Extract the (X, Y) coordinate from the center of the cell holding the provided text.  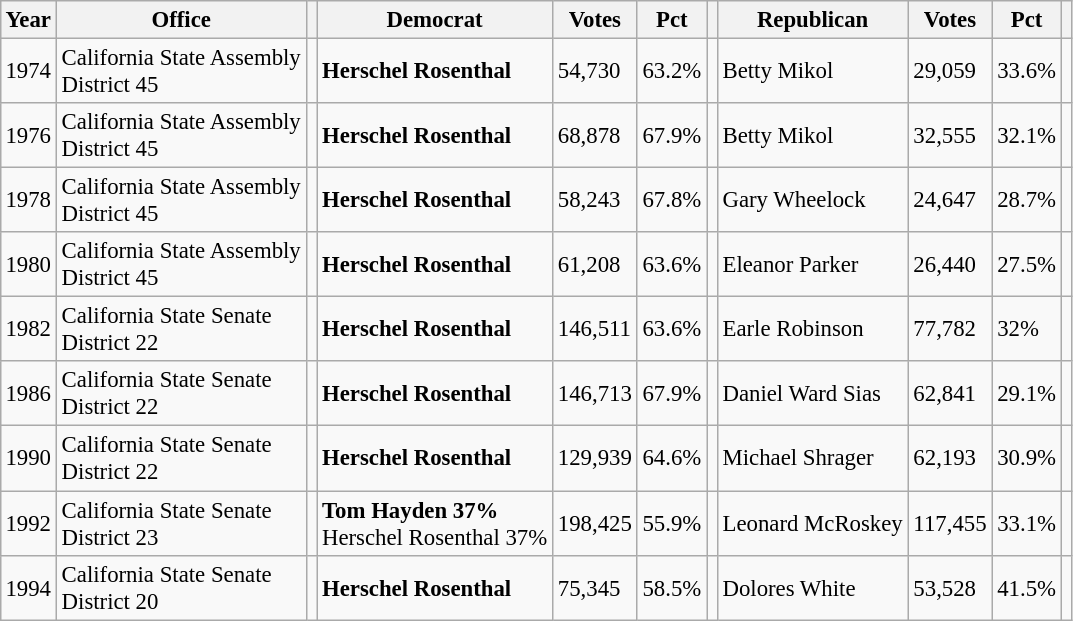
198,425 (594, 522)
75,345 (594, 588)
129,939 (594, 458)
1992 (28, 522)
Office (181, 20)
Democrat (435, 20)
55.9% (672, 522)
53,528 (950, 588)
32% (1026, 330)
Republican (812, 20)
29.1% (1026, 394)
Tom Hayden 37%Herschel Rosenthal 37% (435, 522)
58,243 (594, 200)
62,841 (950, 394)
32,555 (950, 136)
Year (28, 20)
1990 (28, 458)
146,511 (594, 330)
33.6% (1026, 70)
Gary Wheelock (812, 200)
146,713 (594, 394)
29,059 (950, 70)
1982 (28, 330)
Michael Shrager (812, 458)
California State Senate District 20 (181, 588)
1974 (28, 70)
77,782 (950, 330)
68,878 (594, 136)
24,647 (950, 200)
California State Senate District 23 (181, 522)
Dolores White (812, 588)
33.1% (1026, 522)
1976 (28, 136)
28.7% (1026, 200)
1978 (28, 200)
Leonard McRoskey (812, 522)
58.5% (672, 588)
Earle Robinson (812, 330)
1986 (28, 394)
64.6% (672, 458)
62,193 (950, 458)
61,208 (594, 264)
1994 (28, 588)
Eleanor Parker (812, 264)
54,730 (594, 70)
27.5% (1026, 264)
41.5% (1026, 588)
Daniel Ward Sias (812, 394)
117,455 (950, 522)
63.2% (672, 70)
67.8% (672, 200)
1980 (28, 264)
32.1% (1026, 136)
26,440 (950, 264)
30.9% (1026, 458)
